Return (X, Y) of the center of cell containing provided text 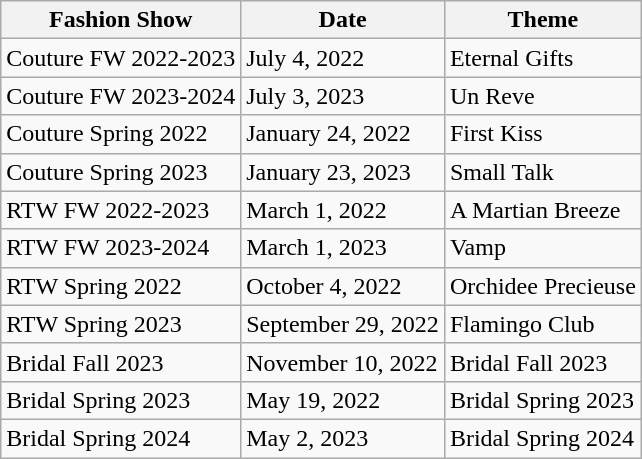
September 29, 2022 (343, 324)
Small Talk (542, 172)
November 10, 2022 (343, 362)
Couture FW 2022-2023 (121, 58)
Flamingo Club (542, 324)
Orchidee Precieuse (542, 286)
Un Reve (542, 96)
Vamp (542, 248)
Couture FW 2023-2024 (121, 96)
May 2, 2023 (343, 438)
Date (343, 20)
Theme (542, 20)
Fashion Show (121, 20)
July 4, 2022 (343, 58)
A Martian Breeze (542, 210)
First Kiss (542, 134)
January 24, 2022 (343, 134)
July 3, 2023 (343, 96)
May 19, 2022 (343, 400)
RTW Spring 2023 (121, 324)
Couture Spring 2023 (121, 172)
Eternal Gifts (542, 58)
RTW FW 2022-2023 (121, 210)
RTW Spring 2022 (121, 286)
RTW FW 2023-2024 (121, 248)
Couture Spring 2022 (121, 134)
January 23, 2023 (343, 172)
March 1, 2023 (343, 248)
October 4, 2022 (343, 286)
March 1, 2022 (343, 210)
